Return (x, y) of the center of cell containing provided text 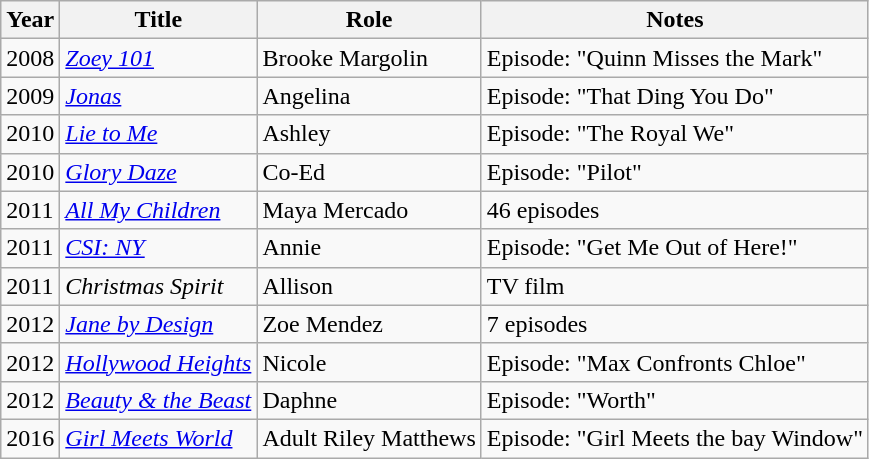
Daphne (369, 400)
All My Children (158, 210)
CSI: NY (158, 248)
Episode: "Pilot" (674, 172)
Ashley (369, 134)
2016 (30, 438)
Year (30, 20)
Allison (369, 286)
Episode: "Quinn Misses the Mark" (674, 58)
Zoe Mendez (369, 324)
Jane by Design (158, 324)
Episode: "Girl Meets the bay Window" (674, 438)
Episode: "The Royal We" (674, 134)
Episode: "That Ding You Do" (674, 96)
Title (158, 20)
TV film (674, 286)
Christmas Spirit (158, 286)
2009 (30, 96)
Episode: "Worth" (674, 400)
Glory Daze (158, 172)
Beauty & the Beast (158, 400)
Girl Meets World (158, 438)
Jonas (158, 96)
Adult Riley Matthews (369, 438)
Co-Ed (369, 172)
2008 (30, 58)
Episode: "Max Confronts Chloe" (674, 362)
Maya Mercado (369, 210)
Episode: "Get Me Out of Here!" (674, 248)
Zoey 101 (158, 58)
Lie to Me (158, 134)
46 episodes (674, 210)
Nicole (369, 362)
7 episodes (674, 324)
Role (369, 20)
Brooke Margolin (369, 58)
Notes (674, 20)
Annie (369, 248)
Hollywood Heights (158, 362)
Angelina (369, 96)
